Pinpoint the cell where the given text exists, returning its [X, Y] midpoint coordinate. 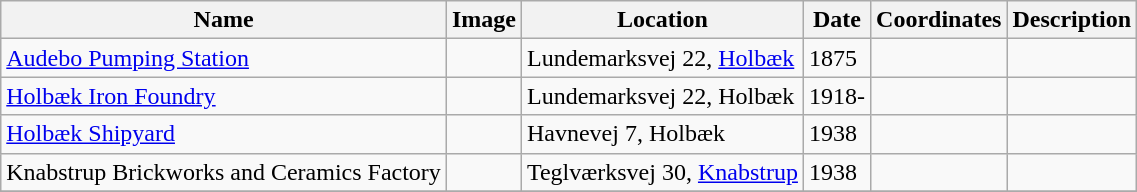
Location [662, 20]
Name [224, 20]
Image [484, 20]
Knabstrup Brickworks and Ceramics Factory [224, 172]
1875 [836, 58]
Audebo Pumping Station [224, 58]
Holbæk Shipyard [224, 134]
Holbæk Iron Foundry [224, 96]
Date [836, 20]
Teglværksvej 30, Knabstrup [662, 172]
Havnevej 7, Holbæk [662, 134]
Coordinates [939, 20]
Description [1072, 20]
1918- [836, 96]
